Output the (x, y) coordinate of the center of the cell containing the given text.  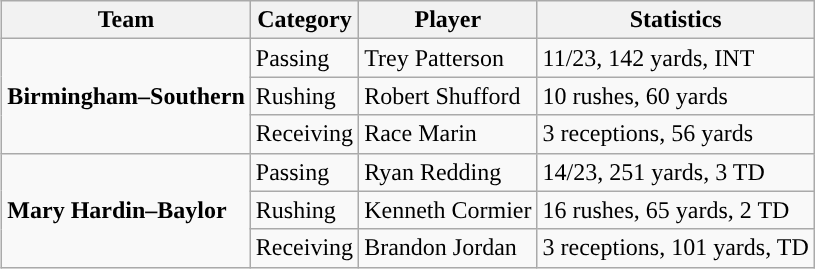
Ryan Redding (448, 172)
Statistics (676, 20)
3 receptions, 56 yards (676, 134)
11/23, 142 yards, INT (676, 58)
Player (448, 20)
Team (126, 20)
10 rushes, 60 yards (676, 96)
Trey Patterson (448, 58)
Birmingham–Southern (126, 96)
Mary Hardin–Baylor (126, 210)
3 receptions, 101 yards, TD (676, 248)
Brandon Jordan (448, 248)
Race Marin (448, 134)
Kenneth Cormier (448, 210)
14/23, 251 yards, 3 TD (676, 172)
Robert Shufford (448, 96)
16 rushes, 65 yards, 2 TD (676, 210)
Category (304, 20)
